Find where the given text appears and provide that cell's center as [x, y] coordinate. 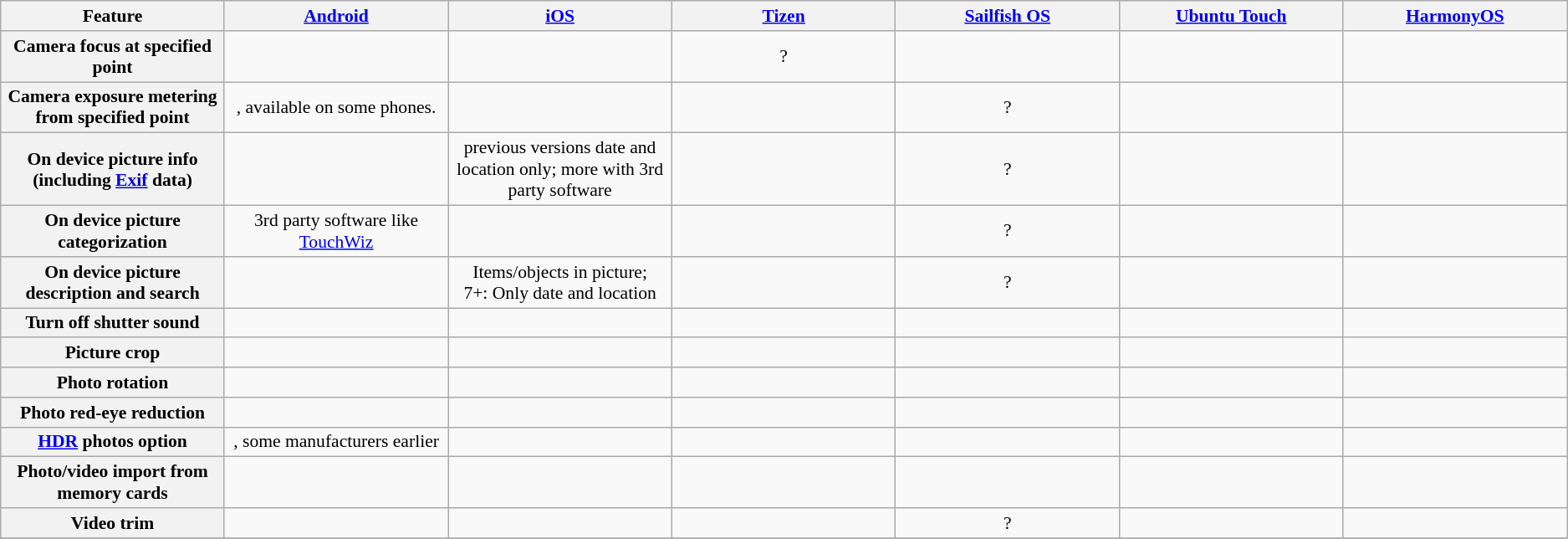
Tizen [784, 16]
Items/objects in picture;7+: Only date and location [560, 283]
HDR photos option [113, 442]
Photo/video import from memory cards [113, 482]
Photo red-eye reduction [113, 413]
previous versions date and location only; more with 3rd party software [560, 169]
iOS [560, 16]
Camera exposure metering from specified point [113, 107]
On device picture info (including Exif data) [113, 169]
Android [336, 16]
Camera focus at specified point [113, 57]
Ubuntu Touch [1231, 16]
HarmonyOS [1455, 16]
Video trim [113, 523]
On device picture categorization [113, 231]
, available on some phones. [336, 107]
Feature [113, 16]
, some manufacturers earlier [336, 442]
Sailfish OS [1008, 16]
On device picture description and search [113, 283]
Photo rotation [113, 382]
Picture crop [113, 353]
Turn off shutter sound [113, 323]
3rd party software like TouchWiz [336, 231]
